Extract the (X, Y) coordinate from the center of the cell holding the provided text.  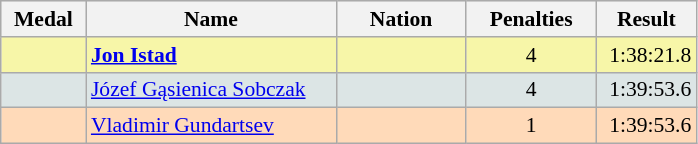
Nation (401, 19)
Jon Istad (211, 55)
Name (211, 19)
Józef Gąsienica Sobczak (211, 90)
Result (646, 19)
Penalties (531, 19)
Vladimir Gundartsev (211, 126)
1 (531, 126)
Medal (44, 19)
1:38:21.8 (646, 55)
